Find where the given text appears and provide that cell's center as (x, y) coordinate. 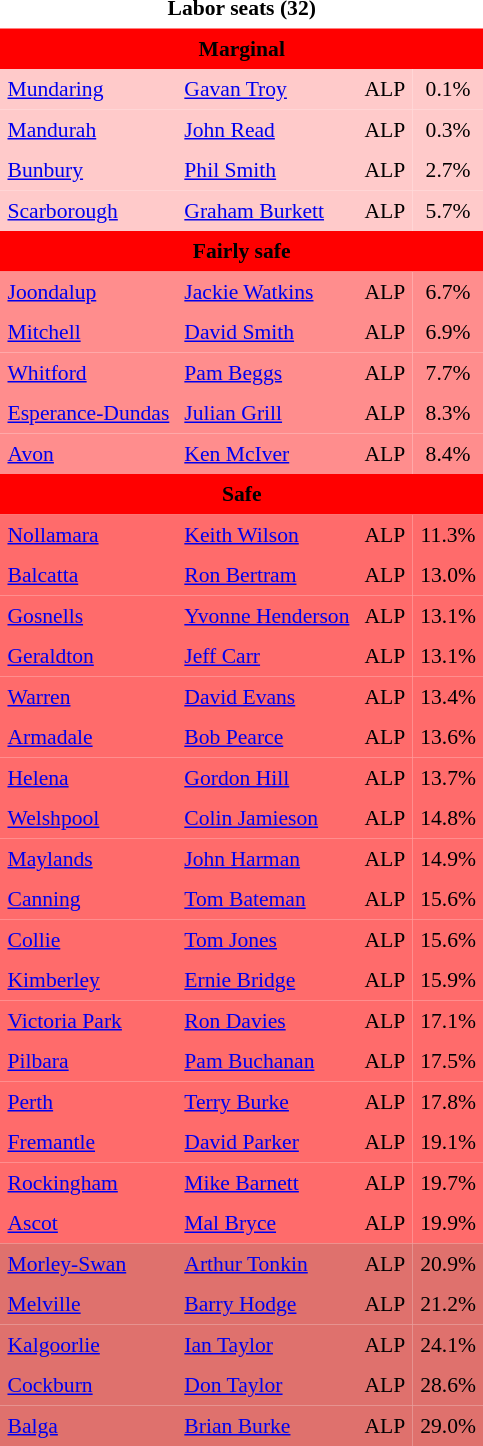
Mike Barnett (267, 1182)
Arthur Tonkin (267, 1263)
Melville (88, 1304)
Esperance-Dundas (88, 413)
Ken McIver (267, 453)
Keith Wilson (267, 534)
Graham Burkett (267, 210)
Geraldton (88, 656)
Julian Grill (267, 413)
Joondalup (88, 291)
Gosnells (88, 615)
Armadale (88, 737)
Tom Jones (267, 939)
Canning (88, 899)
David Evans (267, 696)
Yvonne Henderson (267, 615)
Rockingham (88, 1182)
Welshpool (88, 818)
Mundaring (88, 89)
Safe (242, 494)
John Harman (267, 858)
Helena (88, 777)
Victoria Park (88, 1020)
Terry Burke (267, 1101)
Colin Jamieson (267, 818)
Scarborough (88, 210)
Ernie Bridge (267, 980)
Collie (88, 939)
Bob Pearce (267, 737)
Pam Beggs (267, 372)
Mandurah (88, 129)
Avon (88, 453)
Nollamara (88, 534)
David Parker (267, 1142)
Balcatta (88, 575)
Mitchell (88, 332)
Kimberley (88, 980)
Gordon Hill (267, 777)
Phil Smith (267, 170)
Bunbury (88, 170)
Jeff Carr (267, 656)
Fairly safe (242, 251)
Perth (88, 1101)
Pam Buchanan (267, 1061)
Pilbara (88, 1061)
Morley-Swan (88, 1263)
Don Taylor (267, 1385)
Ron Bertram (267, 575)
John Read (267, 129)
Ian Taylor (267, 1344)
Ascot (88, 1223)
Kalgoorlie (88, 1344)
Mal Bryce (267, 1223)
Whitford (88, 372)
Ron Davies (267, 1020)
Fremantle (88, 1142)
Maylands (88, 858)
Balga (88, 1425)
Brian Burke (267, 1425)
Warren (88, 696)
Tom Bateman (267, 899)
Marginal (242, 48)
Jackie Watkins (267, 291)
Cockburn (88, 1385)
David Smith (267, 332)
Gavan Troy (267, 89)
Barry Hodge (267, 1304)
